Search for the cell housing the specified text and yield its (X, Y) center coordinate. 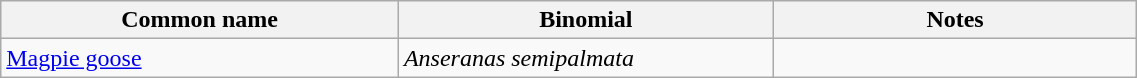
Magpie goose (200, 58)
Notes (955, 20)
Common name (200, 20)
Binomial (586, 20)
Anseranas semipalmata (586, 58)
